Identify which cell holds the provided text, then report its [x, y] central coordinate. 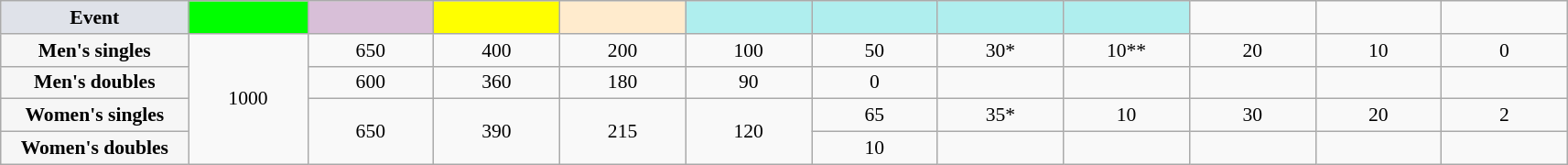
65 [874, 115]
Event [95, 17]
360 [497, 82]
90 [749, 82]
100 [749, 50]
120 [749, 132]
30* [1000, 50]
200 [622, 50]
50 [874, 50]
30 [1252, 115]
10** [1127, 50]
Women's singles [95, 115]
Women's doubles [95, 148]
400 [497, 50]
Men's singles [95, 50]
215 [622, 132]
390 [497, 132]
Men's doubles [95, 82]
600 [371, 82]
180 [622, 82]
1000 [248, 99]
2 [1505, 115]
35* [1000, 115]
